Identify which cell holds the provided text, then report its [x, y] central coordinate. 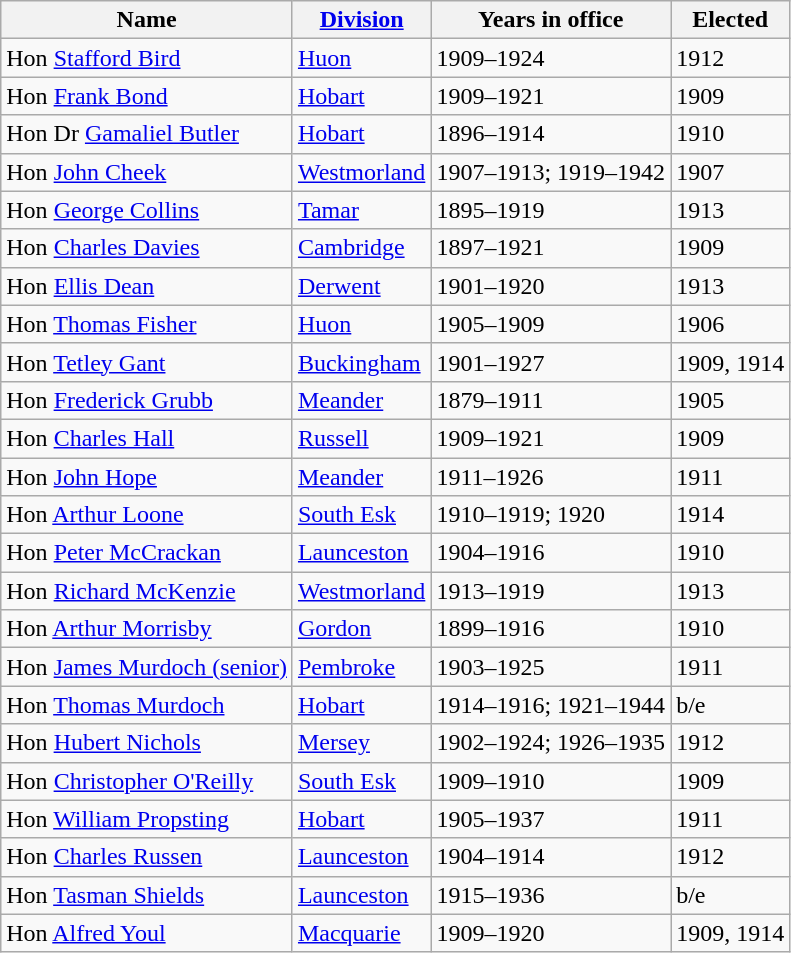
Hon George Collins [147, 210]
1911–1926 [551, 477]
1879–1911 [551, 400]
1915–1936 [551, 895]
1904–1914 [551, 857]
1906 [730, 324]
1907 [730, 172]
Cambridge [361, 248]
1903–1925 [551, 667]
1913–1919 [551, 591]
1905–1937 [551, 819]
Hon James Murdoch (senior) [147, 667]
Hon Ellis Dean [147, 286]
Hon Charles Hall [147, 438]
Hon Arthur Morrisby [147, 629]
Hon Tetley Gant [147, 362]
Hon Christopher O'Reilly [147, 781]
1910–1919; 1920 [551, 515]
Hon John Hope [147, 477]
Hon William Propsting [147, 819]
Gordon [361, 629]
1895–1919 [551, 210]
Years in office [551, 20]
1901–1927 [551, 362]
Hon Arthur Loone [147, 515]
Hon Dr Gamaliel Butler [147, 134]
Derwent [361, 286]
1897–1921 [551, 248]
Buckingham [361, 362]
Hon Charles Russen [147, 857]
1914–1916; 1921–1944 [551, 705]
1901–1920 [551, 286]
Mersey [361, 743]
Hon Hubert Nichols [147, 743]
Elected [730, 20]
Hon Charles Davies [147, 248]
Hon Frank Bond [147, 96]
1909–1910 [551, 781]
1907–1913; 1919–1942 [551, 172]
1914 [730, 515]
1899–1916 [551, 629]
Name [147, 20]
1905–1909 [551, 324]
Division [361, 20]
Hon Richard McKenzie [147, 591]
Pembroke [361, 667]
Hon Peter McCrackan [147, 553]
Tamar [361, 210]
1904–1916 [551, 553]
Russell [361, 438]
1905 [730, 400]
Hon Frederick Grubb [147, 400]
Hon Thomas Fisher [147, 324]
1909–1924 [551, 58]
Hon Tasman Shields [147, 895]
Hon Stafford Bird [147, 58]
1909–1920 [551, 933]
Hon Thomas Murdoch [147, 705]
Macquarie [361, 933]
1896–1914 [551, 134]
Hon Alfred Youl [147, 933]
Hon John Cheek [147, 172]
1902–1924; 1926–1935 [551, 743]
